Output the [x, y] coordinate of the center of the cell containing the given text.  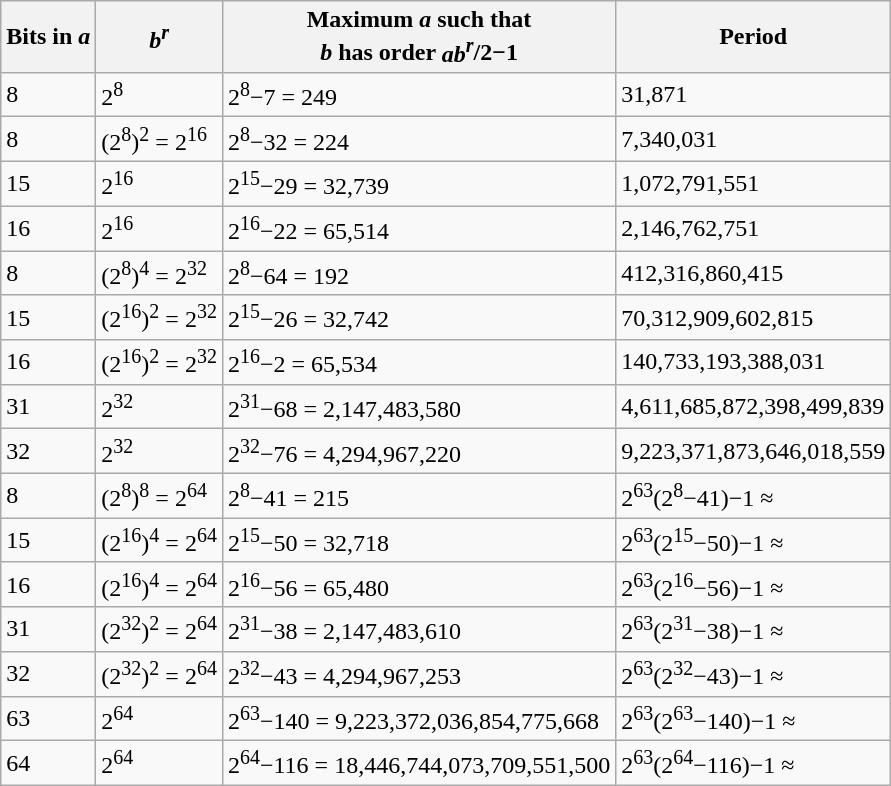
70,312,909,602,815 [754, 318]
216−22 = 65,514 [418, 228]
263(215−50)−1 ≈ [754, 540]
(28)8 = 264 [160, 496]
28−7 = 249 [418, 94]
140,733,193,388,031 [754, 362]
4,611,685,872,398,499,839 [754, 406]
215−26 = 32,742 [418, 318]
28−32 = 224 [418, 140]
(28)2 = 216 [160, 140]
2,146,762,751 [754, 228]
31,871 [754, 94]
Maximum a such thatb has order abr/2−1 [418, 37]
412,316,860,415 [754, 274]
28−64 = 192 [418, 274]
28 [160, 94]
9,223,371,873,646,018,559 [754, 452]
263(264−116)−1 ≈ [754, 764]
231−38 = 2,147,483,610 [418, 630]
215−29 = 32,739 [418, 184]
(28)4 = 232 [160, 274]
216−56 = 65,480 [418, 584]
64 [48, 764]
263(216−56)−1 ≈ [754, 584]
231−68 = 2,147,483,580 [418, 406]
br [160, 37]
1,072,791,551 [754, 184]
263(232−43)−1 ≈ [754, 674]
7,340,031 [754, 140]
Bits in a [48, 37]
28−41 = 215 [418, 496]
264−116 = 18,446,744,073,709,551,500 [418, 764]
232−43 = 4,294,967,253 [418, 674]
63 [48, 718]
216−2 = 65,534 [418, 362]
232−76 = 4,294,967,220 [418, 452]
215−50 = 32,718 [418, 540]
Period [754, 37]
263(263−140)−1 ≈ [754, 718]
263(28−41)−1 ≈ [754, 496]
263−140 = 9,223,372,036,854,775,668 [418, 718]
263(231−38)−1 ≈ [754, 630]
